Extract the [x, y] coordinate from the center of the cell holding the provided text.  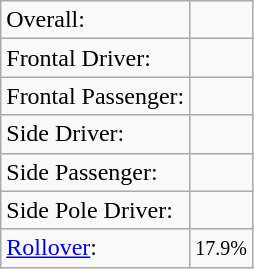
Rollover: [96, 248]
Side Pole Driver: [96, 210]
Overall: [96, 20]
Frontal Driver: [96, 58]
17.9% [222, 248]
Frontal Passenger: [96, 96]
Side Driver: [96, 134]
Side Passenger: [96, 172]
